Pinpoint the cell where the given text exists, returning its [x, y] midpoint coordinate. 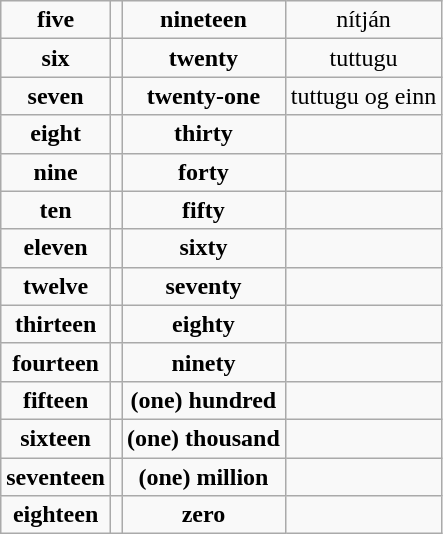
seventy [204, 286]
forty [204, 172]
eight [56, 134]
(one) thousand [204, 438]
zero [204, 515]
(one) million [204, 477]
twenty-one [204, 96]
fourteen [56, 362]
ninety [204, 362]
nineteen [204, 20]
eighty [204, 324]
thirty [204, 134]
six [56, 58]
ten [56, 210]
(one) hundred [204, 400]
nine [56, 172]
thirteen [56, 324]
tuttugu og einn [363, 96]
fifteen [56, 400]
eleven [56, 248]
tuttugu [363, 58]
sixteen [56, 438]
nítján [363, 20]
eighteen [56, 515]
fifty [204, 210]
twenty [204, 58]
five [56, 20]
seventeen [56, 477]
sixty [204, 248]
twelve [56, 286]
seven [56, 96]
